Find where the given text appears and provide that cell's center as [x, y] coordinate. 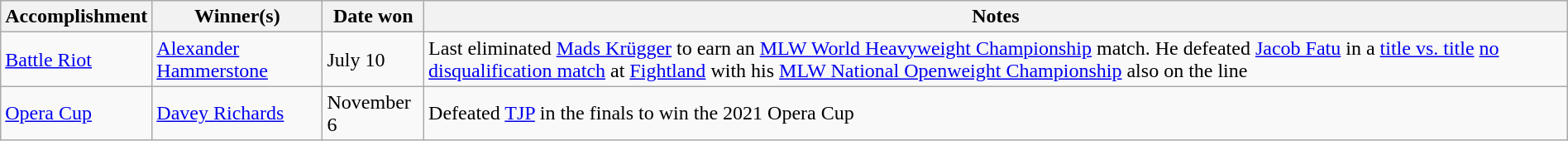
Defeated TJP in the finals to win the 2021 Opera Cup [996, 113]
Date won [374, 17]
Battle Riot [76, 60]
Winner(s) [237, 17]
Davey Richards [237, 113]
November 6 [374, 113]
July 10 [374, 60]
Opera Cup [76, 113]
Accomplishment [76, 17]
Notes [996, 17]
Alexander Hammerstone [237, 60]
